Return the (X, Y) coordinate for the center point of the cell that contains the specified text.  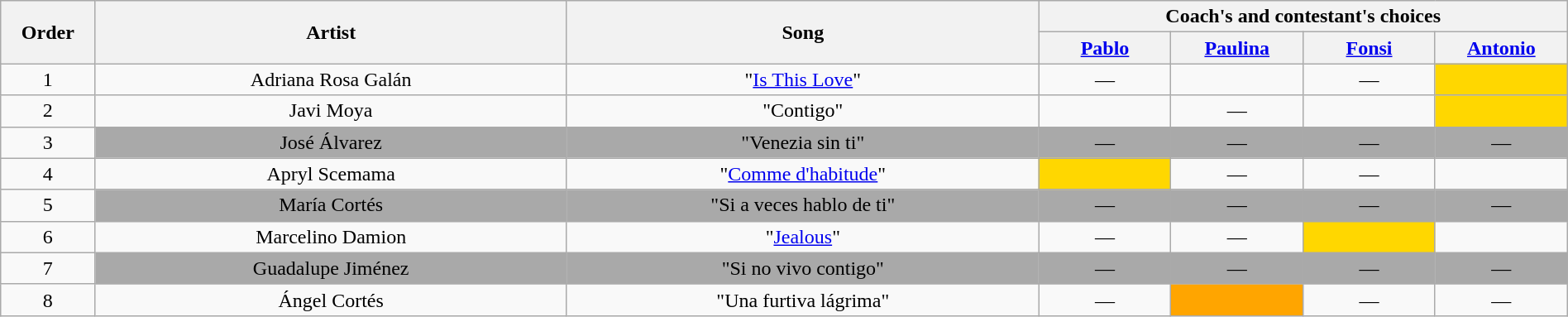
"Contigo" (802, 111)
3 (48, 142)
8 (48, 300)
Fonsi (1370, 48)
"Venezia sin ti" (802, 142)
7 (48, 268)
Ángel Cortés (331, 300)
"Is This Love" (802, 79)
Pablo (1105, 48)
José Álvarez (331, 142)
"Si a veces hablo de ti" (802, 205)
Antonio (1501, 48)
Adriana Rosa Galán (331, 79)
4 (48, 174)
Marcelino Damion (331, 237)
"Si no vivo contigo" (802, 268)
Javi Moya (331, 111)
2 (48, 111)
Song (802, 32)
Guadalupe Jiménez (331, 268)
6 (48, 237)
Apryl Scemama (331, 174)
5 (48, 205)
Order (48, 32)
María Cortés (331, 205)
1 (48, 79)
Artist (331, 32)
"Comme d'habitude" (802, 174)
"Jealous" (802, 237)
Paulina (1237, 48)
"Una furtiva lágrima" (802, 300)
Coach's and contestant's choices (1303, 17)
